Search for the cell housing the specified text and yield its (x, y) center coordinate. 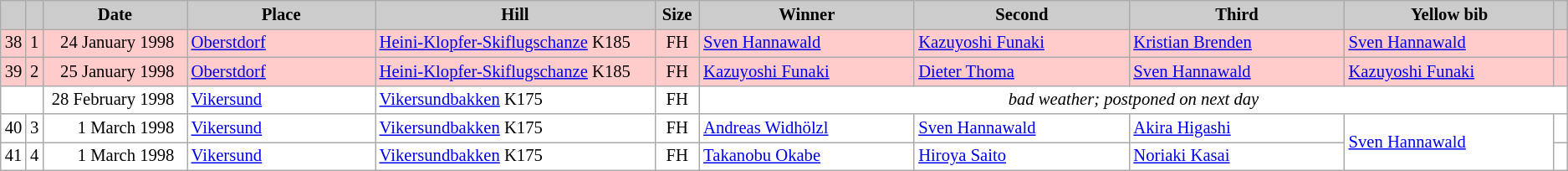
Dieter Thoma (1022, 71)
Place (281, 14)
Size (677, 14)
bad weather; postponed on next day (1133, 100)
Kristian Brenden (1236, 43)
Second (1022, 14)
24 January 1998 (115, 43)
1 (34, 43)
28 February 1998 (115, 100)
39 (13, 71)
Andreas Widhölzl (806, 128)
38 (13, 43)
Third (1236, 14)
Takanobu Okabe (806, 156)
Hiroya Saito (1022, 156)
40 (13, 128)
Akira Higashi (1236, 128)
4 (34, 156)
Yellow bib (1450, 14)
Hill (515, 14)
3 (34, 128)
Noriaki Kasai (1236, 156)
41 (13, 156)
Date (115, 14)
2 (34, 71)
Winner (806, 14)
25 January 1998 (115, 71)
